Detect which cell encompasses the target text, then output its (X, Y) center coordinate. 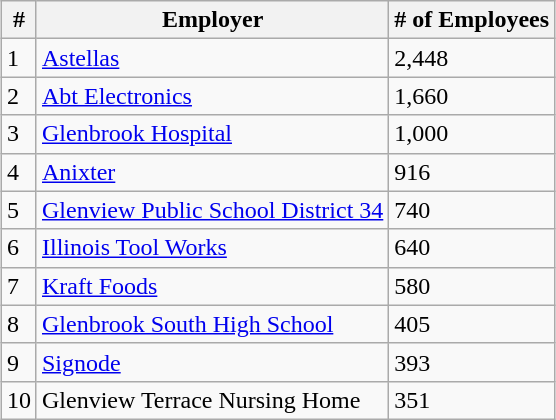
Glenview Public School District 34 (212, 210)
Anixter (212, 172)
Kraft Foods (212, 286)
8 (18, 324)
# (18, 20)
7 (18, 286)
393 (472, 362)
Glenbrook South High School (212, 324)
9 (18, 362)
1,000 (472, 134)
351 (472, 400)
5 (18, 210)
740 (472, 210)
4 (18, 172)
1 (18, 58)
10 (18, 400)
405 (472, 324)
1,660 (472, 96)
6 (18, 248)
2 (18, 96)
580 (472, 286)
Glenbrook Hospital (212, 134)
3 (18, 134)
Illinois Tool Works (212, 248)
2,448 (472, 58)
Signode (212, 362)
Glenview Terrace Nursing Home (212, 400)
640 (472, 248)
# of Employees (472, 20)
Astellas (212, 58)
916 (472, 172)
Employer (212, 20)
Abt Electronics (212, 96)
